Identify which cell holds the provided text, then report its [x, y] central coordinate. 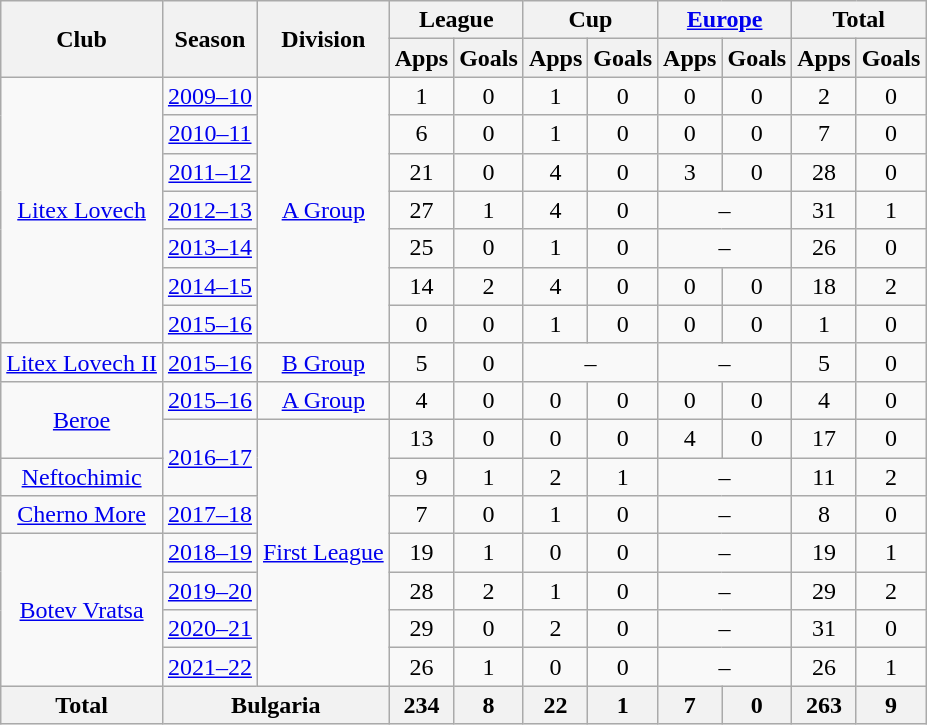
Litex Lovech II [82, 362]
234 [421, 705]
17 [824, 438]
2014–15 [210, 286]
Cup [590, 20]
2021–22 [210, 667]
263 [824, 705]
Neftochimic [82, 477]
Europe [725, 20]
Club [82, 39]
2011–12 [210, 172]
League [456, 20]
2013–14 [210, 248]
Litex Lovech [82, 210]
Botev Vratsa [82, 610]
14 [421, 286]
21 [421, 172]
2019–20 [210, 591]
27 [421, 210]
2017–18 [210, 515]
Season [210, 39]
Division [323, 39]
First League [323, 552]
11 [824, 477]
2010–11 [210, 134]
2016–17 [210, 457]
2020–21 [210, 629]
2012–13 [210, 210]
B Group [323, 362]
18 [824, 286]
22 [555, 705]
6 [421, 134]
25 [421, 248]
13 [421, 438]
Beroe [82, 419]
Bulgaria [276, 705]
3 [690, 172]
2018–19 [210, 553]
Cherno More [82, 515]
2009–10 [210, 96]
